Pinpoint the cell where the given text exists, returning its [x, y] midpoint coordinate. 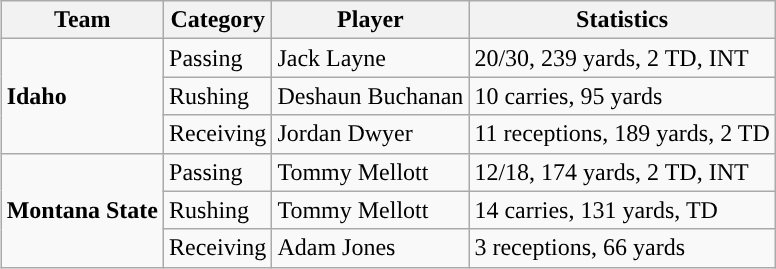
Player [370, 20]
Jack Layne [370, 58]
Team [82, 20]
Jordan Dwyer [370, 134]
3 receptions, 66 yards [622, 248]
10 carries, 95 yards [622, 96]
11 receptions, 189 yards, 2 TD [622, 134]
Montana State [82, 210]
20/30, 239 yards, 2 TD, INT [622, 58]
Deshaun Buchanan [370, 96]
Category [218, 20]
14 carries, 131 yards, TD [622, 210]
Idaho [82, 96]
12/18, 174 yards, 2 TD, INT [622, 172]
Statistics [622, 20]
Adam Jones [370, 248]
